Search for the cell housing the specified text and yield its (x, y) center coordinate. 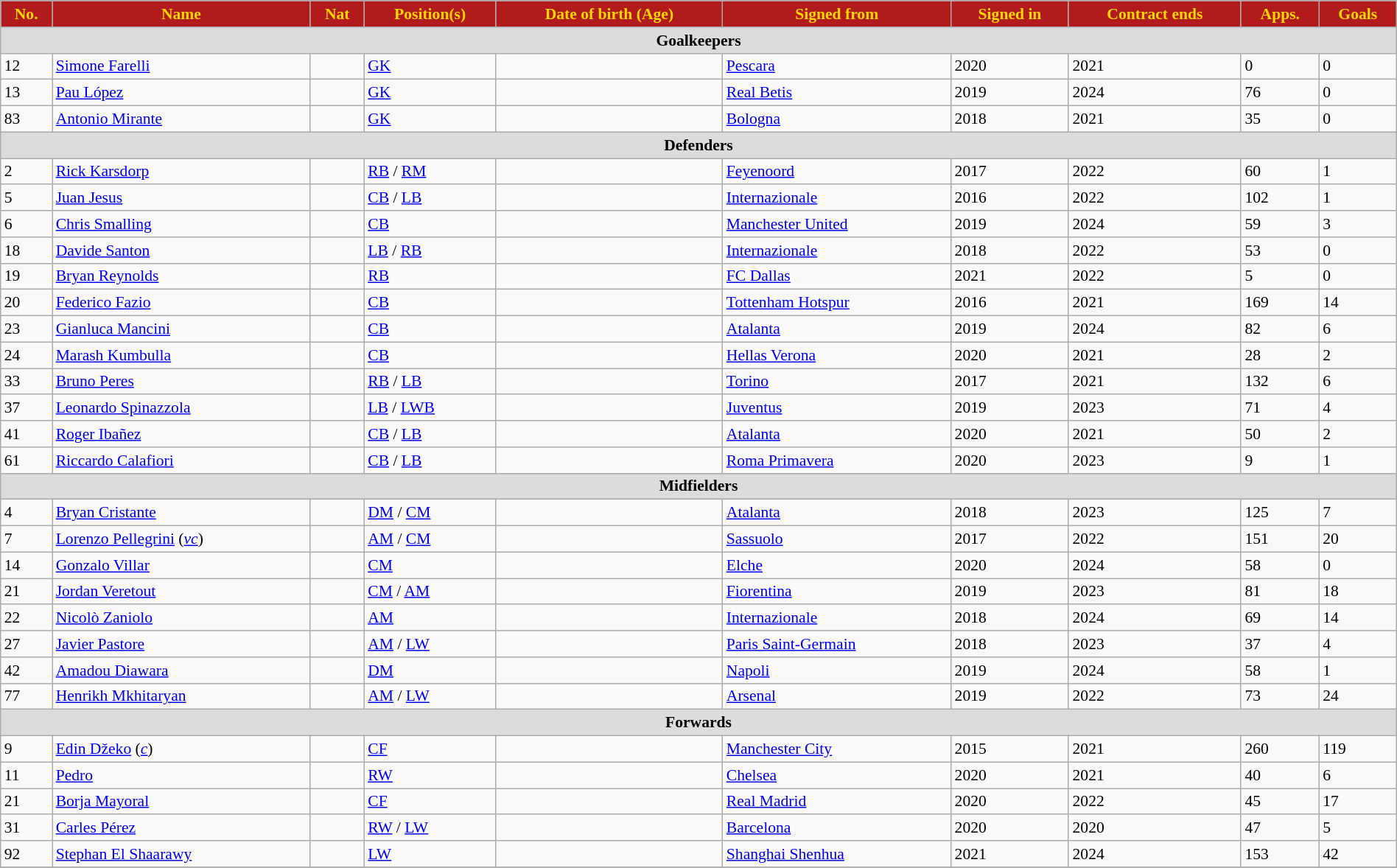
33 (27, 382)
Goalkeepers (698, 41)
132 (1280, 382)
61 (27, 461)
53 (1280, 251)
153 (1280, 854)
Signed in (1010, 14)
60 (1280, 172)
Stephan El Shaarawy (181, 854)
3 (1357, 224)
Pescara (837, 66)
Hellas Verona (837, 355)
Bryan Reynolds (181, 276)
2015 (1010, 749)
Tottenham Hotspur (837, 303)
AM / CM (430, 539)
Barcelona (837, 828)
RB / RM (430, 172)
Davide Santon (181, 251)
Carles Pérez (181, 828)
RW (430, 775)
Forwards (698, 723)
260 (1280, 749)
Chelsea (837, 775)
45 (1280, 802)
RW / LW (430, 828)
Shanghai Shenhua (837, 854)
Apps. (1280, 14)
Position(s) (430, 14)
Pau López (181, 93)
Contract ends (1155, 14)
13 (27, 93)
Manchester City (837, 749)
Federico Fazio (181, 303)
Gianluca Mancini (181, 329)
Midfielders (698, 486)
102 (1280, 198)
RB / LB (430, 382)
40 (1280, 775)
47 (1280, 828)
22 (27, 618)
Marash Kumbulla (181, 355)
119 (1357, 749)
Nicolò Zaniolo (181, 618)
LB / LWB (430, 408)
19 (27, 276)
Leonardo Spinazzola (181, 408)
81 (1280, 592)
DM / CM (430, 513)
76 (1280, 93)
92 (27, 854)
Napoli (837, 671)
Fiorentina (837, 592)
Gonzalo Villar (181, 565)
41 (27, 434)
Lorenzo Pellegrini (vc) (181, 539)
Bologna (837, 119)
28 (1280, 355)
Manchester United (837, 224)
69 (1280, 618)
Date of birth (Age) (609, 14)
Amadou Diawara (181, 671)
Antonio Mirante (181, 119)
82 (1280, 329)
Simone Farelli (181, 66)
CM / AM (430, 592)
CM (430, 565)
Riccardo Calafiori (181, 461)
Nat (337, 14)
Real Madrid (837, 802)
Roger Ibañez (181, 434)
DM (430, 671)
35 (1280, 119)
83 (27, 119)
Roma Primavera (837, 461)
169 (1280, 303)
23 (27, 329)
Elche (837, 565)
Henrikh Mkhitaryan (181, 696)
17 (1357, 802)
151 (1280, 539)
Feyenoord (837, 172)
Juventus (837, 408)
Edin Džeko (c) (181, 749)
Paris Saint-Germain (837, 644)
Pedro (181, 775)
12 (27, 66)
Torino (837, 382)
LW (430, 854)
Bryan Cristante (181, 513)
27 (27, 644)
RB (430, 276)
Borja Mayoral (181, 802)
FC Dallas (837, 276)
Jordan Veretout (181, 592)
50 (1280, 434)
LB / RB (430, 251)
Juan Jesus (181, 198)
Rick Karsdorp (181, 172)
Signed from (837, 14)
Javier Pastore (181, 644)
125 (1280, 513)
AM (430, 618)
Sassuolo (837, 539)
31 (27, 828)
Arsenal (837, 696)
No. (27, 14)
59 (1280, 224)
71 (1280, 408)
11 (27, 775)
Bruno Peres (181, 382)
77 (27, 696)
Defenders (698, 145)
Goals (1357, 14)
Chris Smalling (181, 224)
Name (181, 14)
Real Betis (837, 93)
73 (1280, 696)
